Detect which cell encompasses the target text, then output its (X, Y) center coordinate. 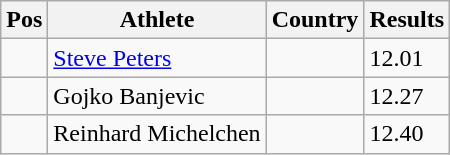
Athlete (157, 20)
Gojko Banjevic (157, 96)
12.40 (407, 134)
Results (407, 20)
Pos (24, 20)
12.01 (407, 58)
12.27 (407, 96)
Country (315, 20)
Reinhard Michelchen (157, 134)
Steve Peters (157, 58)
